Pinpoint the cell where the given text exists, returning its [X, Y] midpoint coordinate. 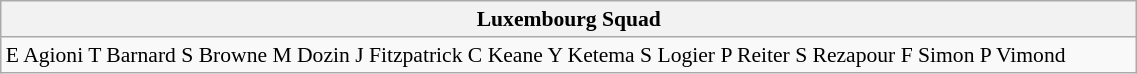
Luxembourg Squad [569, 19]
E Agioni T Barnard S Browne M Dozin J Fitzpatrick C Keane Y Ketema S Logier P Reiter S Rezapour F Simon P Vimond [569, 55]
